Identify which cell holds the provided text, then report its [x, y] central coordinate. 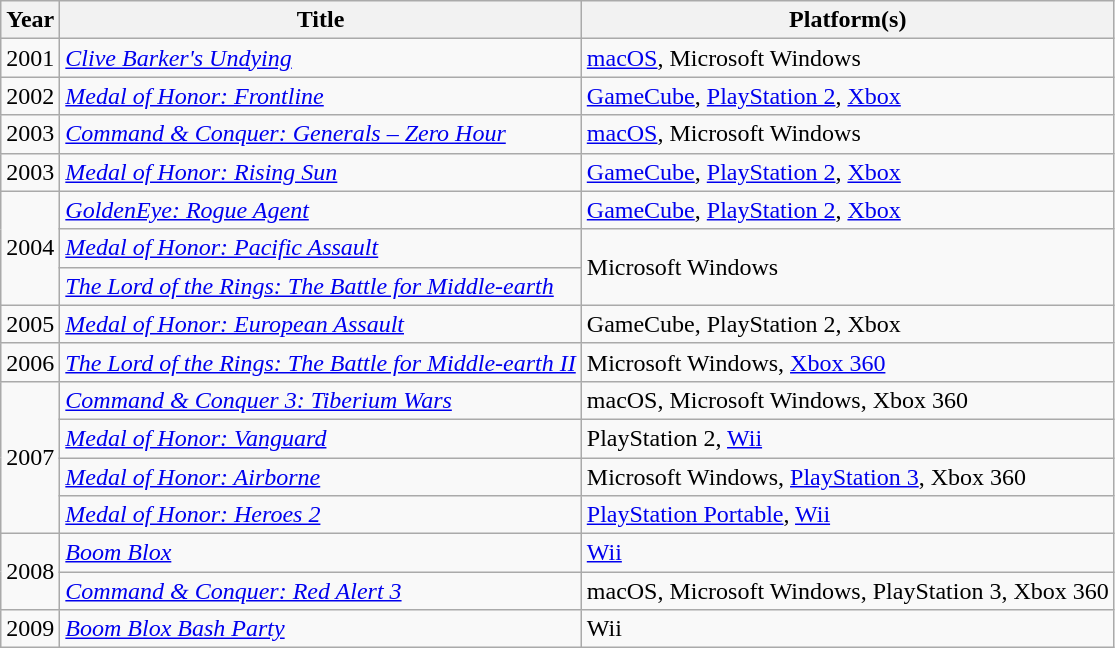
Medal of Honor: Heroes 2 [320, 515]
Medal of Honor: Airborne [320, 477]
PlayStation 2, Wii [848, 438]
Title [320, 20]
Platform(s) [848, 20]
2002 [30, 96]
GoldenEye: Rogue Agent [320, 210]
Medal of Honor: European Assault [320, 324]
Command & Conquer: Red Alert 3 [320, 591]
2007 [30, 457]
Microsoft Windows, Xbox 360 [848, 362]
Medal of Honor: Rising Sun [320, 172]
2004 [30, 248]
Command & Conquer 3: Tiberium Wars [320, 400]
2008 [30, 572]
2009 [30, 629]
2001 [30, 58]
Medal of Honor: Vanguard [320, 438]
The Lord of the Rings: The Battle for Middle-earth [320, 286]
2005 [30, 324]
macOS, Microsoft Windows, PlayStation 3, Xbox 360 [848, 591]
Boom Blox [320, 553]
Microsoft Windows [848, 267]
Medal of Honor: Frontline [320, 96]
PlayStation Portable, Wii [848, 515]
Year [30, 20]
Command & Conquer: Generals – Zero Hour [320, 134]
Medal of Honor: Pacific Assault [320, 248]
The Lord of the Rings: The Battle for Middle-earth II [320, 362]
2006 [30, 362]
Microsoft Windows, PlayStation 3, Xbox 360 [848, 477]
Clive Barker's Undying [320, 58]
macOS, Microsoft Windows, Xbox 360 [848, 400]
Boom Blox Bash Party [320, 629]
